Output the (x, y) coordinate of the center of the cell containing the given text.  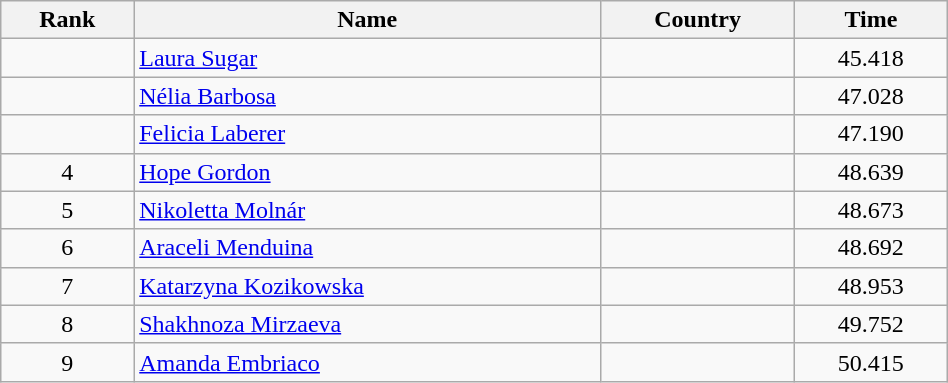
Felicia Laberer (368, 134)
7 (68, 286)
48.673 (870, 210)
Nikoletta Molnár (368, 210)
45.418 (870, 58)
Amanda Embriaco (368, 362)
4 (68, 172)
Name (368, 20)
Katarzyna Kozikowska (368, 286)
6 (68, 248)
5 (68, 210)
47.190 (870, 134)
48.692 (870, 248)
Nélia Barbosa (368, 96)
Time (870, 20)
48.953 (870, 286)
9 (68, 362)
8 (68, 324)
Hope Gordon (368, 172)
Laura Sugar (368, 58)
48.639 (870, 172)
Araceli Menduina (368, 248)
Country (698, 20)
50.415 (870, 362)
49.752 (870, 324)
47.028 (870, 96)
Rank (68, 20)
Shakhnoza Mirzaeva (368, 324)
